Identify which cell holds the provided text, then report its (x, y) central coordinate. 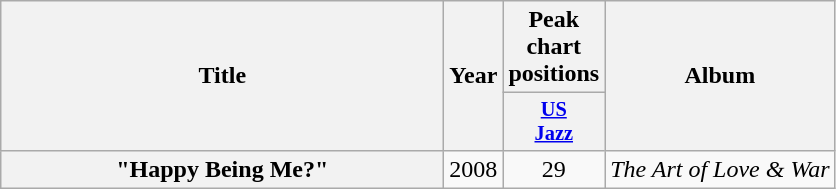
"Happy Being Me?" (222, 169)
Album (720, 76)
2008 (474, 169)
Year (474, 76)
29 (554, 169)
Peak chart positions (554, 47)
Title (222, 76)
The Art of Love & War (720, 169)
USJazz (554, 122)
